Provide the (x, y) coordinate of the cell's center where the given text is located.  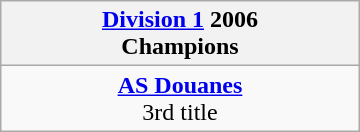
AS Douanes3rd title (180, 98)
Division 1 2006Champions (180, 34)
